For the text-containing cell, return its midpoint in [X, Y] coordinate format. 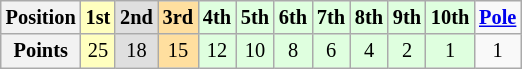
1st [98, 17]
8th [369, 17]
10 [255, 51]
5th [255, 17]
10th [450, 17]
18 [136, 51]
12 [217, 51]
7th [331, 17]
8 [293, 51]
2nd [136, 17]
6 [331, 51]
15 [178, 51]
3rd [178, 17]
6th [293, 17]
4th [217, 17]
4 [369, 51]
25 [98, 51]
Points [41, 51]
2 [407, 51]
Pole [498, 17]
9th [407, 17]
Position [41, 17]
